Extract the [X, Y] coordinate from the center of the cell holding the provided text.  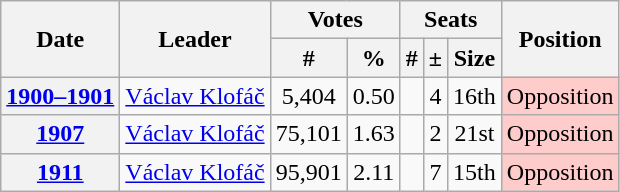
Date [60, 39]
4 [435, 96]
0.50 [374, 96]
1907 [60, 134]
Seats [450, 20]
Size [475, 58]
1911 [60, 172]
1.63 [374, 134]
± [435, 58]
7 [435, 172]
21st [475, 134]
95,901 [308, 172]
Leader [195, 39]
16th [475, 96]
1900–1901 [60, 96]
15th [475, 172]
Position [560, 39]
5,404 [308, 96]
% [374, 58]
Votes [335, 20]
2.11 [374, 172]
2 [435, 134]
75,101 [308, 134]
